Return (X, Y) of the center of cell containing provided text 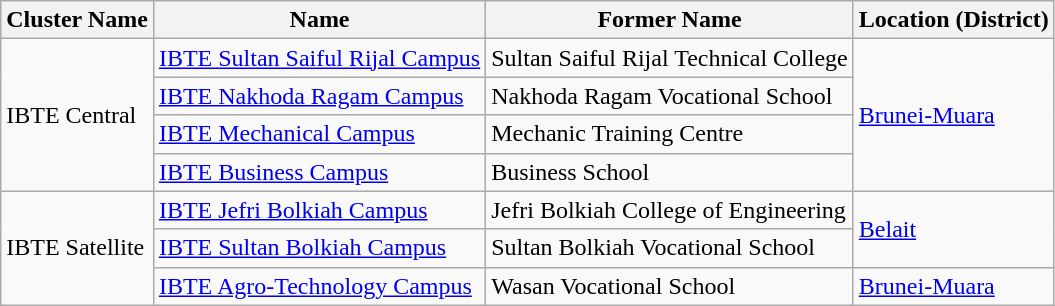
Sultan Saiful Rijal Technical College (670, 58)
IBTE Jefri Bolkiah Campus (319, 210)
Business School (670, 172)
Former Name (670, 20)
Location (District) (954, 20)
IBTE Agro-Technology Campus (319, 286)
IBTE Satellite (78, 248)
IBTE Sultan Bolkiah Campus (319, 248)
IBTE Nakhoda Ragam Campus (319, 96)
Jefri Bolkiah College of Engineering (670, 210)
Belait (954, 229)
IBTE Sultan Saiful Rijal Campus (319, 58)
Nakhoda Ragam Vocational School (670, 96)
Wasan Vocational School (670, 286)
Mechanic Training Centre (670, 134)
Cluster Name (78, 20)
IBTE Business Campus (319, 172)
Name (319, 20)
IBTE Mechanical Campus (319, 134)
IBTE Central (78, 115)
Sultan Bolkiah Vocational School (670, 248)
